Locate the cell with the specified text and output its (x, y) center coordinate. 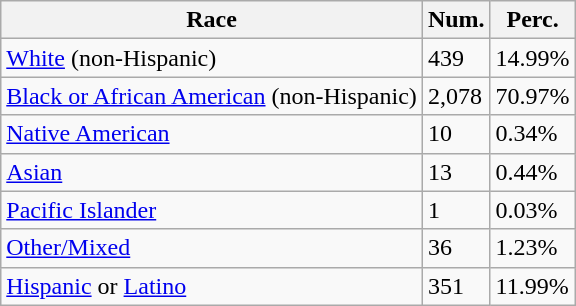
Native American (212, 134)
Asian (212, 172)
439 (456, 58)
1 (456, 210)
0.03% (532, 210)
White (non-Hispanic) (212, 58)
11.99% (532, 286)
Black or African American (non-Hispanic) (212, 96)
Hispanic or Latino (212, 286)
Num. (456, 20)
70.97% (532, 96)
36 (456, 248)
1.23% (532, 248)
Pacific Islander (212, 210)
351 (456, 286)
0.34% (532, 134)
0.44% (532, 172)
13 (456, 172)
2,078 (456, 96)
14.99% (532, 58)
Race (212, 20)
10 (456, 134)
Other/Mixed (212, 248)
Perc. (532, 20)
